From the cell containing the given text, extract its center point as (X, Y) coordinate. 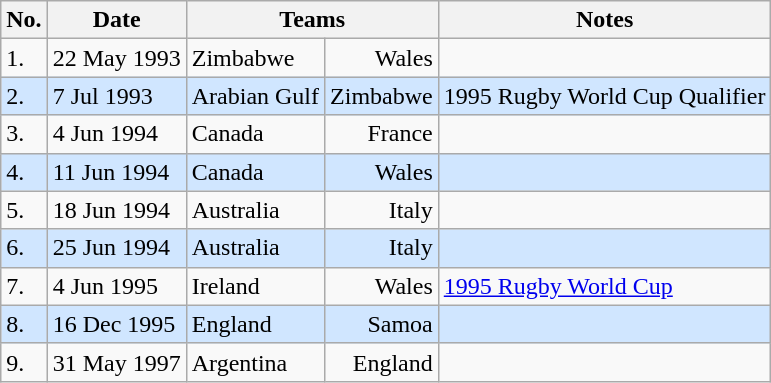
7. (24, 286)
3. (24, 134)
Argentina (255, 362)
8. (24, 324)
18 Jun 1994 (116, 210)
1. (24, 58)
Notes (604, 20)
1995 Rugby World Cup (604, 286)
France (382, 134)
7 Jul 1993 (116, 96)
Teams (312, 20)
4. (24, 172)
2. (24, 96)
Samoa (382, 324)
9. (24, 362)
11 Jun 1994 (116, 172)
Date (116, 20)
16 Dec 1995 (116, 324)
4 Jun 1995 (116, 286)
25 Jun 1994 (116, 248)
Ireland (255, 286)
31 May 1997 (116, 362)
Arabian Gulf (255, 96)
22 May 1993 (116, 58)
1995 Rugby World Cup Qualifier (604, 96)
6. (24, 248)
4 Jun 1994 (116, 134)
5. (24, 210)
No. (24, 20)
